Pinpoint the cell where the given text exists, returning its [x, y] midpoint coordinate. 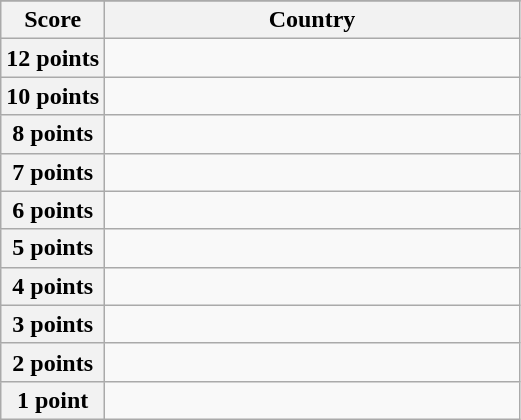
1 point [53, 400]
4 points [53, 286]
Country [312, 20]
Score [53, 20]
7 points [53, 172]
5 points [53, 248]
6 points [53, 210]
3 points [53, 324]
12 points [53, 58]
10 points [53, 96]
8 points [53, 134]
2 points [53, 362]
